Output the [x, y] coordinate of the center of the cell containing the given text.  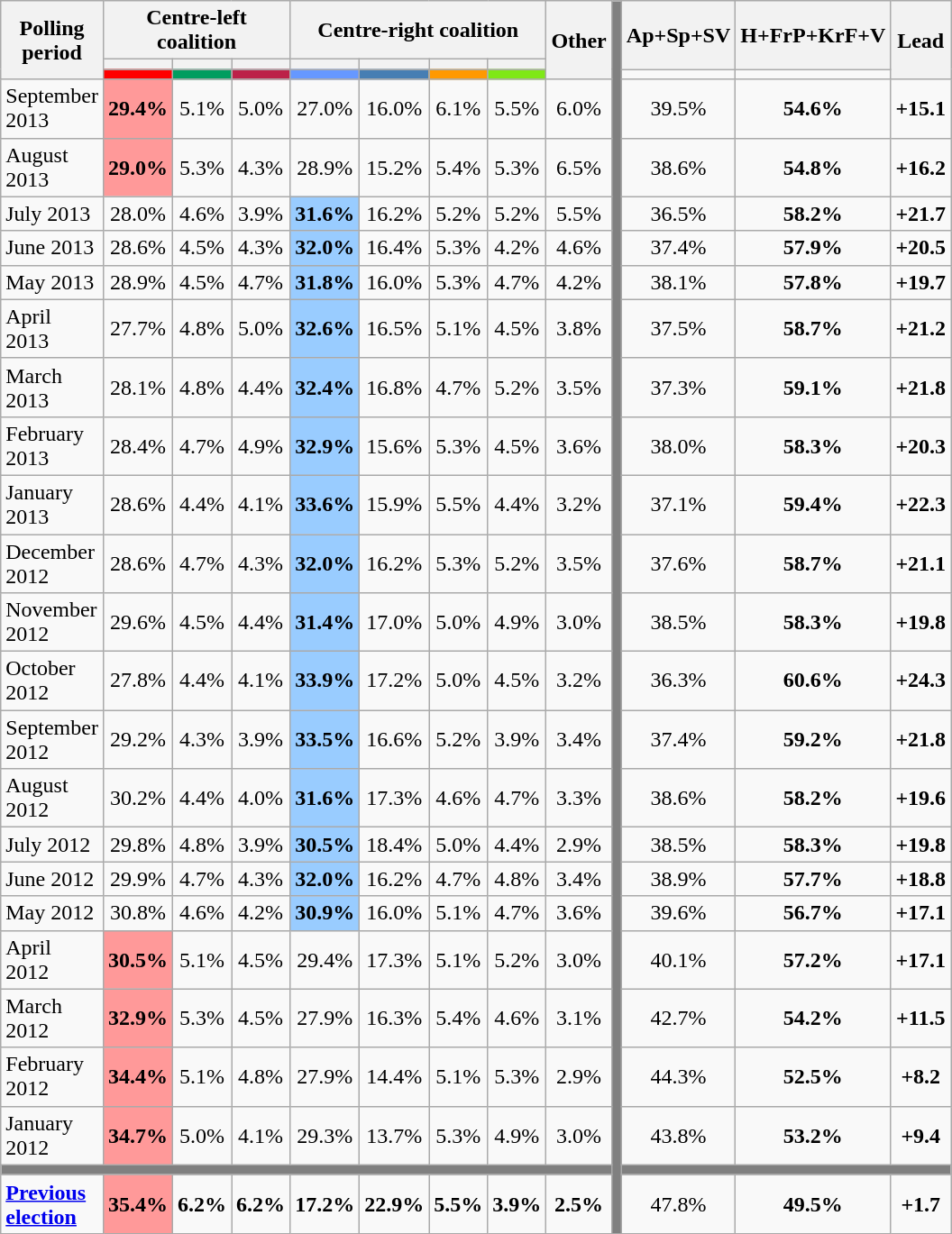
+8.2 [921, 1076]
October 2012 [52, 681]
37.3% [678, 388]
+11.5 [921, 1019]
29.6% [137, 622]
6.0% [579, 108]
15.9% [395, 505]
38.1% [678, 282]
56.7% [813, 913]
53.2% [813, 1136]
July 2012 [52, 845]
30.8% [137, 913]
32.6% [325, 328]
January 2013 [52, 505]
April 2013 [52, 328]
59.1% [813, 388]
August 2013 [52, 168]
28.1% [137, 388]
32.4% [325, 388]
+21.2 [921, 328]
May 2013 [52, 282]
39.6% [678, 913]
November 2012 [52, 622]
+21.1 [921, 562]
16.8% [395, 388]
57.9% [813, 248]
33.9% [325, 681]
April 2012 [52, 959]
28.4% [137, 445]
54.6% [813, 108]
27.8% [137, 681]
59.2% [813, 739]
36.5% [678, 214]
+20.3 [921, 445]
+19.7 [921, 282]
3.3% [579, 799]
29.2% [137, 739]
+9.4 [921, 1136]
+21.7 [921, 214]
+15.1 [921, 108]
February 2013 [52, 445]
27.0% [325, 108]
6.1% [458, 108]
38.0% [678, 445]
39.5% [678, 108]
44.3% [678, 1076]
15.2% [395, 168]
May 2012 [52, 913]
September 2012 [52, 739]
49.5% [813, 1204]
June 2012 [52, 879]
December 2012 [52, 562]
33.5% [325, 739]
+19.6 [921, 799]
16.4% [395, 248]
March 2012 [52, 1019]
17.0% [395, 622]
+16.2 [921, 168]
31.4% [325, 622]
February 2012 [52, 1076]
35.4% [137, 1204]
+22.3 [921, 505]
June 2013 [52, 248]
18.4% [395, 845]
Polling period [52, 40]
15.6% [395, 445]
29.0% [137, 168]
16.5% [395, 328]
September 2013 [52, 108]
16.6% [395, 739]
14.4% [395, 1076]
57.8% [813, 282]
+1.7 [921, 1204]
30.9% [325, 913]
22.9% [395, 1204]
August 2012 [52, 799]
January 2012 [52, 1136]
34.7% [137, 1136]
31.8% [325, 282]
29.3% [325, 1136]
4.0% [261, 799]
37.1% [678, 505]
57.7% [813, 879]
Ap+Sp+SV [678, 35]
38.9% [678, 879]
34.4% [137, 1076]
July 2013 [52, 214]
Centre-left coalition [197, 31]
33.6% [325, 505]
2.5% [579, 1204]
28.0% [137, 214]
+24.3 [921, 681]
3.8% [579, 328]
54.2% [813, 1019]
43.8% [678, 1136]
Lead [921, 40]
59.4% [813, 505]
27.7% [137, 328]
+18.8 [921, 879]
60.6% [813, 681]
13.7% [395, 1136]
37.5% [678, 328]
57.2% [813, 959]
3.1% [579, 1019]
52.5% [813, 1076]
+20.5 [921, 248]
29.9% [137, 879]
Previous election [52, 1204]
H+FrP+KrF+V [813, 35]
54.8% [813, 168]
Centre-right coalition [418, 31]
29.8% [137, 845]
March 2013 [52, 388]
16.3% [395, 1019]
6.5% [579, 168]
42.7% [678, 1019]
30.2% [137, 799]
Other [579, 40]
36.3% [678, 681]
47.8% [678, 1204]
37.6% [678, 562]
40.1% [678, 959]
